From the cell containing the given text, extract its center point as (X, Y) coordinate. 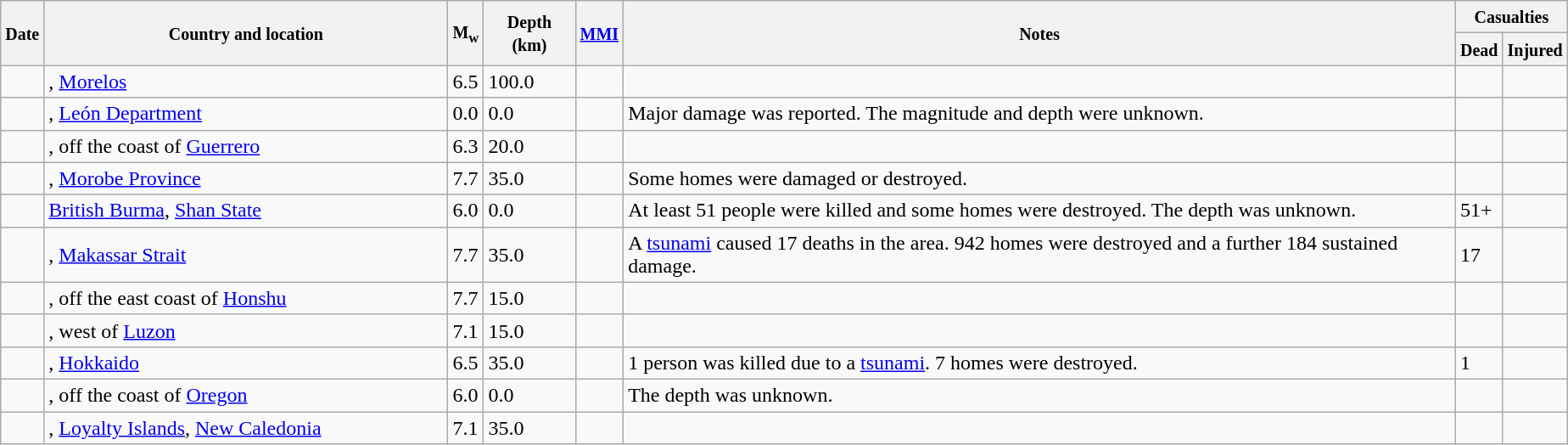
1 person was killed due to a tsunami. 7 homes were destroyed. (1040, 363)
MMI (599, 33)
Casualties (1511, 17)
Mw (466, 33)
Date (22, 33)
Notes (1040, 33)
100.0 (529, 82)
Some homes were damaged or destroyed. (1040, 178)
20.0 (529, 146)
, León Department (246, 114)
, off the coast of Guerrero (246, 146)
, off the coast of Oregon (246, 395)
, Morelos (246, 82)
, off the east coast of Honshu (246, 298)
Country and location (246, 33)
6.3 (466, 146)
17 (1479, 255)
Dead (1479, 49)
British Burma, Shan State (246, 211)
A tsunami caused 17 deaths in the area. 942 homes were destroyed and a further 184 sustained damage. (1040, 255)
, Makassar Strait (246, 255)
, Loyalty Islands, New Caledonia (246, 427)
51+ (1479, 211)
, Morobe Province (246, 178)
The depth was unknown. (1040, 395)
Injured (1535, 49)
Depth (km) (529, 33)
At least 51 people were killed and some homes were destroyed. The depth was unknown. (1040, 211)
, west of Luzon (246, 330)
, Hokkaido (246, 363)
1 (1479, 363)
Major damage was reported. The magnitude and depth were unknown. (1040, 114)
